Detect which cell encompasses the target text, then output its (X, Y) center coordinate. 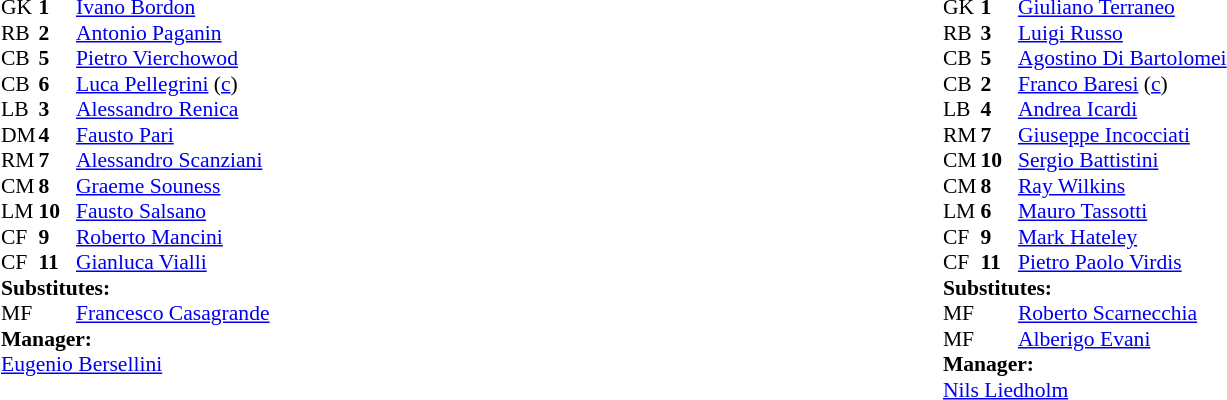
Graeme Souness (173, 186)
Alessandro Renica (173, 109)
DM (20, 135)
Franco Baresi (c) (1122, 84)
Pietro Vierchowod (173, 59)
Mauro Tassotti (1122, 211)
Agostino Di Bartolomei (1122, 59)
Roberto Scarnecchia (1122, 313)
Andrea Icardi (1122, 109)
Pietro Paolo Virdis (1122, 263)
Luca Pellegrini (c) (173, 84)
Fausto Salsano (173, 211)
Giuseppe Incocciati (1122, 135)
Alessandro Scanziani (173, 161)
Antonio Paganin (173, 33)
Ray Wilkins (1122, 186)
Mark Hateley (1122, 237)
Roberto Mancini (173, 237)
Eugenio Bersellini (136, 365)
Luigi Russo (1122, 33)
Alberigo Evani (1122, 339)
Gianluca Vialli (173, 263)
Fausto Pari (173, 135)
Sergio Battistini (1122, 161)
Francesco Casagrande (173, 313)
